For the text-containing cell, return its midpoint in (x, y) coordinate format. 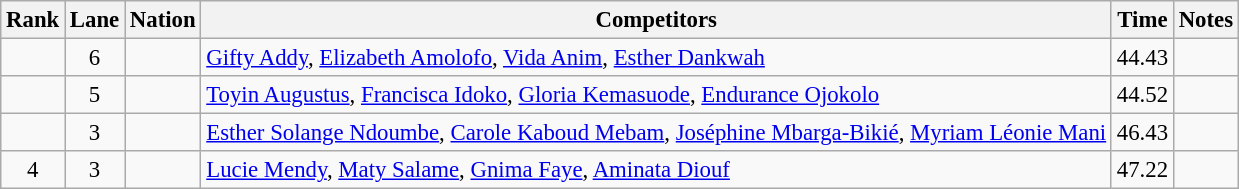
Nation (163, 20)
5 (95, 95)
Time (1142, 20)
Lane (95, 20)
4 (33, 170)
47.22 (1142, 170)
44.43 (1142, 58)
Notes (1206, 20)
Lucie Mendy, Maty Salame, Gnima Faye, Aminata Diouf (656, 170)
Toyin Augustus, Francisca Idoko, Gloria Kemasuode, Endurance Ojokolo (656, 95)
6 (95, 58)
Competitors (656, 20)
44.52 (1142, 95)
Gifty Addy, Elizabeth Amolofo, Vida Anim, Esther Dankwah (656, 58)
46.43 (1142, 133)
Esther Solange Ndoumbe, Carole Kaboud Mebam, Joséphine Mbarga-Bikié, Myriam Léonie Mani (656, 133)
Rank (33, 20)
